Detect which cell encompasses the target text, then output its [x, y] center coordinate. 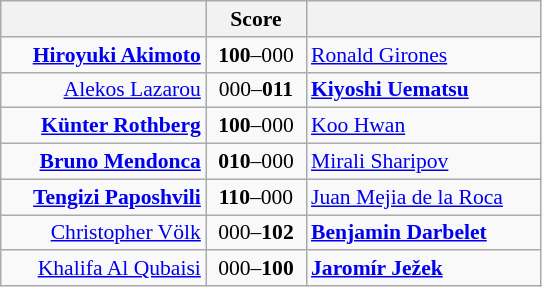
Khalifa Al Qubaisi [104, 269]
Koo Hwan [424, 126]
Benjamin Darbelet [424, 233]
Hiroyuki Akimoto [104, 55]
110–000 [256, 197]
Christopher Völk [104, 233]
000–100 [256, 269]
Tengizi Paposhvili [104, 197]
Score [256, 19]
000–102 [256, 233]
Ronald Girones [424, 55]
000–011 [256, 90]
Juan Mejia de la Roca [424, 197]
Mirali Sharipov [424, 162]
Alekos Lazarou [104, 90]
Jaromír Ježek [424, 269]
010–000 [256, 162]
Bruno Mendonca [104, 162]
Kiyoshi Uematsu [424, 90]
Künter Rothberg [104, 126]
